Find where the given text appears and provide that cell's center as (x, y) coordinate. 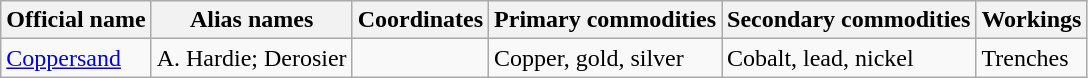
A. Hardie; Derosier (252, 58)
Secondary commodities (849, 20)
Coordinates (420, 20)
Primary commodities (606, 20)
Copper, gold, silver (606, 58)
Alias names (252, 20)
Official name (76, 20)
Cobalt, lead, nickel (849, 58)
Workings (1032, 20)
Trenches (1032, 58)
Coppersand (76, 58)
